From the cell containing the given text, extract its center point as (x, y) coordinate. 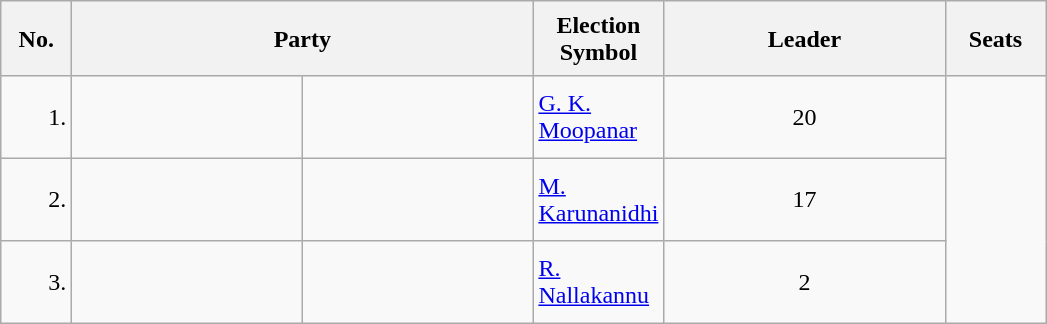
M. Karunanidhi (598, 199)
20 (804, 117)
1. (36, 117)
Election Symbol (598, 38)
Leader (804, 38)
R. Nallakannu (598, 282)
17 (804, 199)
Party (302, 38)
2 (804, 282)
No. (36, 38)
2. (36, 199)
G. K. Moopanar (598, 117)
3. (36, 282)
Seats (996, 38)
